Output the (X, Y) coordinate of the center of the cell containing the given text.  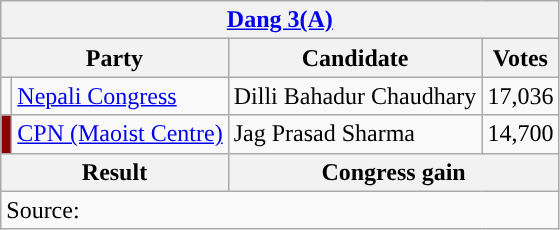
17,036 (520, 96)
14,700 (520, 134)
Candidate (355, 58)
Jag Prasad Sharma (355, 134)
Result (114, 172)
Nepali Congress (120, 96)
Source: (280, 210)
Dang 3(A) (280, 20)
CPN (Maoist Centre) (120, 134)
Congress gain (394, 172)
Party (114, 58)
Votes (520, 58)
Dilli Bahadur Chaudhary (355, 96)
